Search for the cell housing the specified text and yield its (x, y) center coordinate. 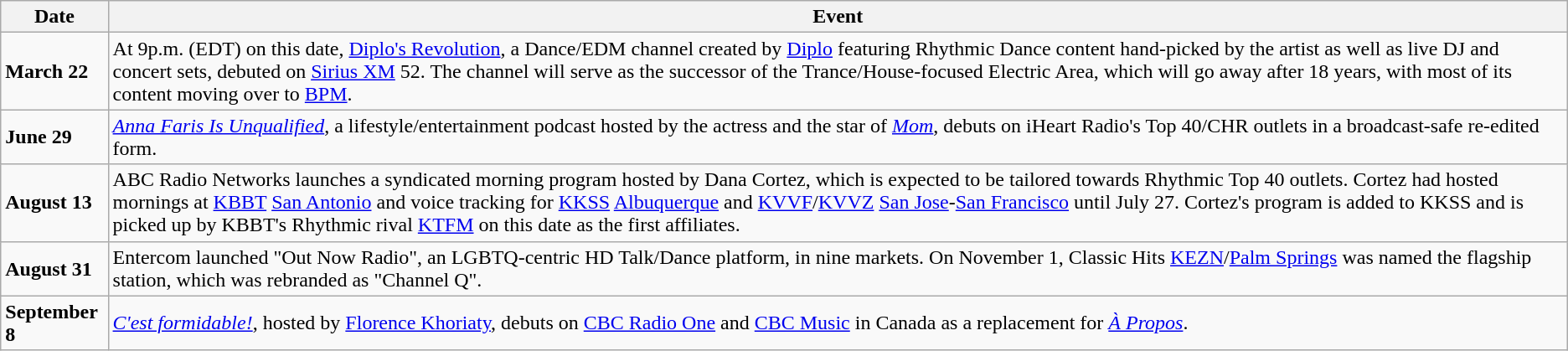
March 22 (54, 71)
Event (838, 17)
August 31 (54, 268)
Date (54, 17)
August 13 (54, 203)
C'est formidable!, hosted by Florence Khoriaty, debuts on CBC Radio One and CBC Music in Canada as a replacement for À Propos. (838, 323)
June 29 (54, 137)
September 8 (54, 323)
